For the text-containing cell, return its midpoint in [x, y] coordinate format. 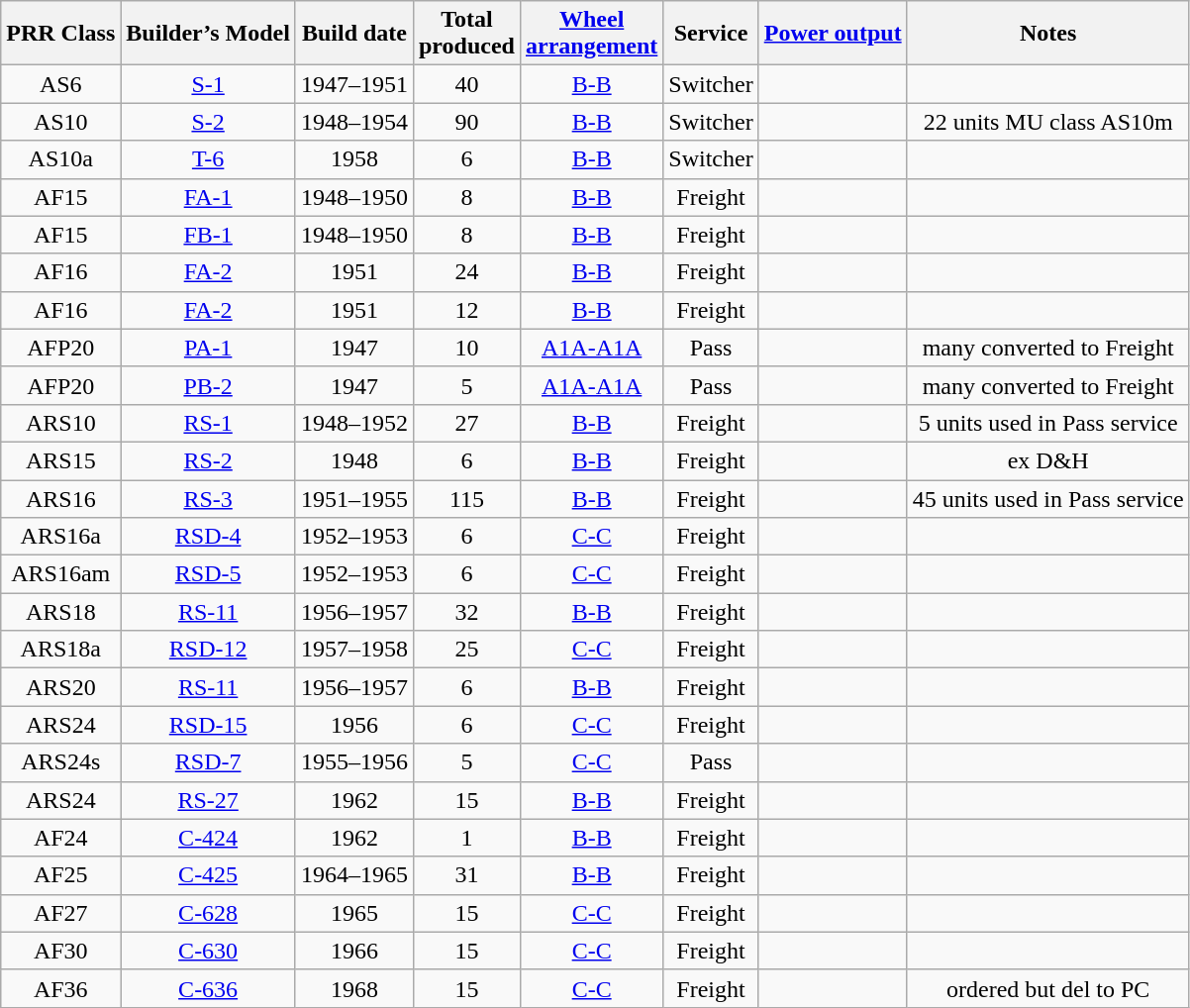
1957–1958 [354, 650]
RS-27 [208, 800]
32 [466, 612]
AF24 [61, 838]
RSD-5 [208, 574]
RSD-12 [208, 650]
AS6 [61, 84]
Power output [833, 34]
AS10 [61, 122]
1951–1955 [354, 498]
Notes [1047, 34]
FA-1 [208, 197]
RSD-15 [208, 725]
ARS10 [61, 423]
1947–1951 [354, 84]
90 [466, 122]
Builder’s Model [208, 34]
C-628 [208, 913]
ARS16 [61, 498]
ARS18a [61, 650]
1956 [354, 725]
RS-3 [208, 498]
ordered but del to PC [1047, 988]
1965 [354, 913]
1948 [354, 460]
ARS16am [61, 574]
1968 [354, 988]
22 units MU class AS10m [1047, 122]
C-636 [208, 988]
C-424 [208, 838]
25 [466, 650]
ex D&H [1047, 460]
40 [466, 84]
RSD-7 [208, 762]
45 units used in Pass service [1047, 498]
S-1 [208, 84]
Build date [354, 34]
FB-1 [208, 235]
1955–1956 [354, 762]
ARS16a [61, 537]
Service [711, 34]
27 [466, 423]
ARS18 [61, 612]
C-630 [208, 951]
5 units used in Pass service [1047, 423]
AF25 [61, 875]
S-2 [208, 122]
T-6 [208, 159]
PA-1 [208, 348]
ARS24s [61, 762]
1958 [354, 159]
ARS20 [61, 687]
RS-2 [208, 460]
RS-1 [208, 423]
PRR Class [61, 34]
Totalproduced [466, 34]
AF30 [61, 951]
1 [466, 838]
AS10a [61, 159]
AF36 [61, 988]
RSD-4 [208, 537]
1948–1952 [354, 423]
C-425 [208, 875]
24 [466, 272]
ARS15 [61, 460]
1966 [354, 951]
10 [466, 348]
AF27 [61, 913]
115 [466, 498]
PB-2 [208, 385]
1948–1954 [354, 122]
31 [466, 875]
1964–1965 [354, 875]
12 [466, 310]
Wheelarrangement [591, 34]
